Locate the cell with the specified text and output its [x, y] center coordinate. 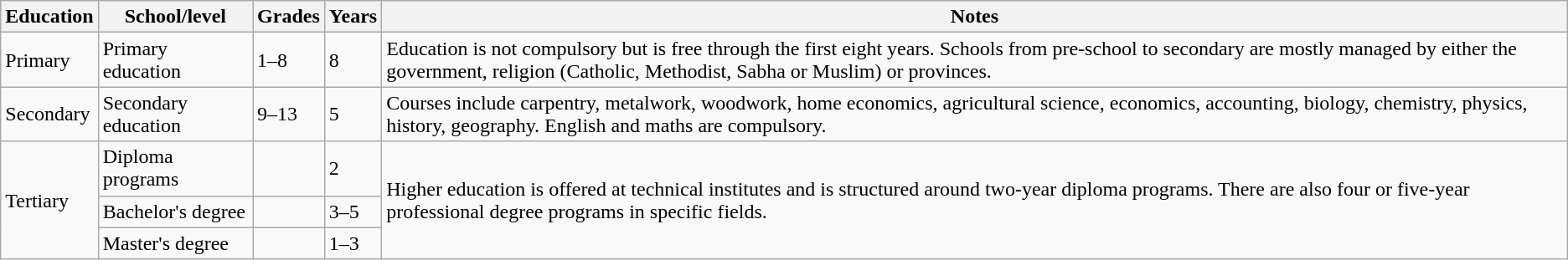
Years [353, 17]
1–3 [353, 243]
8 [353, 60]
Secondary [49, 114]
Primary education [175, 60]
Notes [975, 17]
2 [353, 169]
Secondary education [175, 114]
9–13 [289, 114]
1–8 [289, 60]
3–5 [353, 212]
Bachelor's degree [175, 212]
Master's degree [175, 243]
Grades [289, 17]
Tertiary [49, 201]
School/level [175, 17]
Diploma programs [175, 169]
5 [353, 114]
Primary [49, 60]
Education [49, 17]
